Capture the cell that displays the provided text and extract its (x, y) central coordinate. 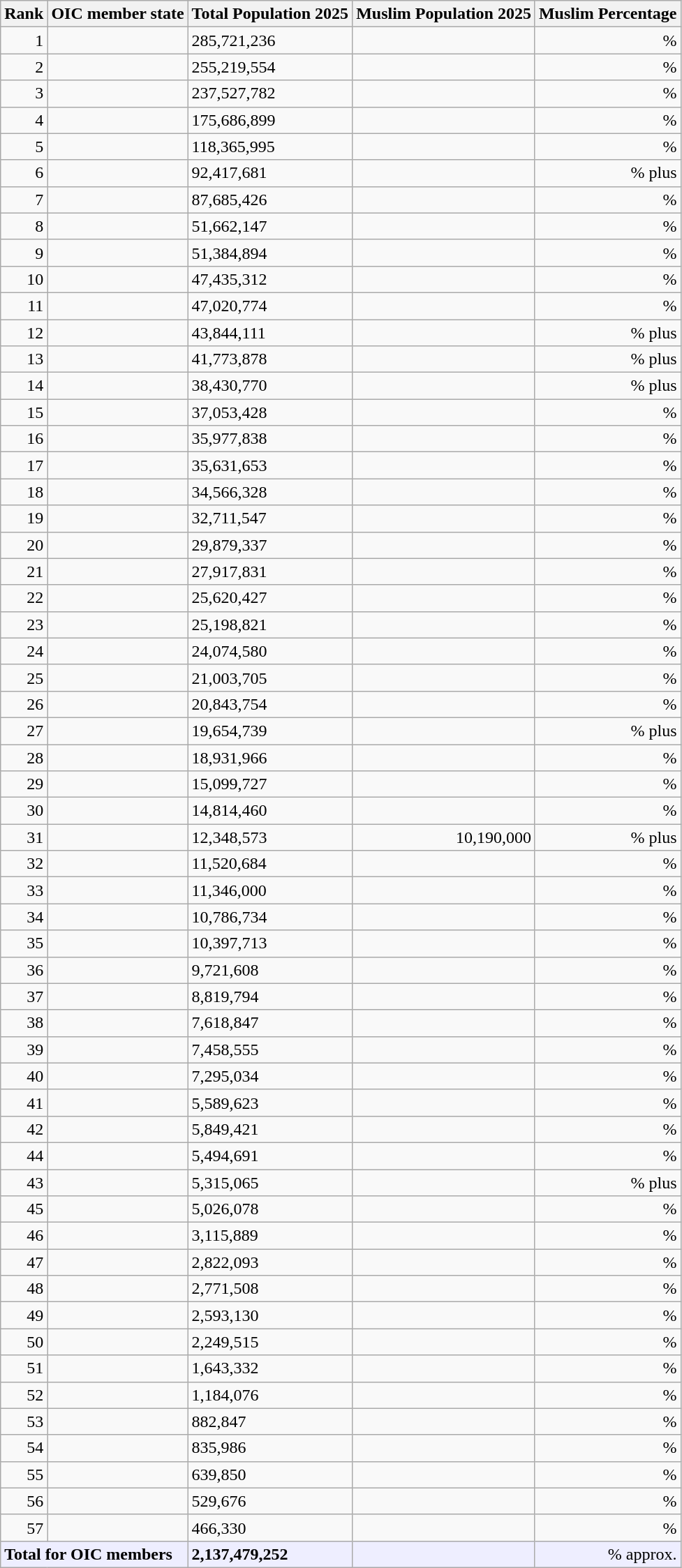
34,566,328 (270, 492)
24,074,580 (270, 651)
35,977,838 (270, 439)
Rank (24, 14)
5,026,078 (270, 1209)
1 (24, 40)
35,631,653 (270, 465)
47,435,312 (270, 279)
2,593,130 (270, 1315)
47 (24, 1262)
1,643,332 (270, 1368)
7,618,847 (270, 1023)
13 (24, 359)
15,099,727 (270, 784)
16 (24, 439)
285,721,236 (270, 40)
3 (24, 94)
5 (24, 147)
2,822,093 (270, 1262)
10,397,713 (270, 943)
30 (24, 811)
41,773,878 (270, 359)
52 (24, 1395)
25,620,427 (270, 598)
87,685,426 (270, 200)
9,721,608 (270, 970)
OIC member state (117, 14)
42 (24, 1129)
7 (24, 200)
2,249,515 (270, 1342)
1,184,076 (270, 1395)
55 (24, 1474)
18,931,966 (270, 757)
4 (24, 120)
32 (24, 864)
54 (24, 1448)
33 (24, 890)
50 (24, 1342)
37 (24, 996)
12,348,573 (270, 837)
23 (24, 625)
17 (24, 465)
10 (24, 279)
14,814,460 (270, 811)
57 (24, 1528)
10,190,000 (444, 837)
21 (24, 572)
2 (24, 67)
43 (24, 1183)
20,843,754 (270, 704)
3,115,889 (270, 1236)
32,711,547 (270, 518)
237,527,782 (270, 94)
24 (24, 651)
27,917,831 (270, 572)
Muslim Percentage (607, 14)
19,654,739 (270, 731)
11,520,684 (270, 864)
12 (24, 333)
7,458,555 (270, 1050)
25,198,821 (270, 625)
51,384,894 (270, 253)
37,053,428 (270, 412)
41 (24, 1103)
835,986 (270, 1448)
51 (24, 1368)
18 (24, 492)
2,137,479,252 (270, 1554)
31 (24, 837)
255,219,554 (270, 67)
49 (24, 1315)
11,346,000 (270, 890)
22 (24, 598)
15 (24, 412)
26 (24, 704)
5,315,065 (270, 1183)
35 (24, 943)
39 (24, 1050)
118,365,995 (270, 147)
20 (24, 545)
28 (24, 757)
10,786,734 (270, 917)
8 (24, 226)
56 (24, 1501)
53 (24, 1421)
34 (24, 917)
44 (24, 1156)
639,850 (270, 1474)
Total Population 2025 (270, 14)
7,295,034 (270, 1076)
5,849,421 (270, 1129)
5,589,623 (270, 1103)
529,676 (270, 1501)
Total for OIC members (94, 1554)
11 (24, 306)
29 (24, 784)
36 (24, 970)
466,330 (270, 1528)
29,879,337 (270, 545)
19 (24, 518)
51,662,147 (270, 226)
46 (24, 1236)
% approx. (607, 1554)
45 (24, 1209)
882,847 (270, 1421)
47,020,774 (270, 306)
8,819,794 (270, 996)
6 (24, 173)
92,417,681 (270, 173)
175,686,899 (270, 120)
40 (24, 1076)
14 (24, 386)
48 (24, 1289)
2,771,508 (270, 1289)
27 (24, 731)
5,494,691 (270, 1156)
38 (24, 1023)
9 (24, 253)
38,430,770 (270, 386)
43,844,111 (270, 333)
25 (24, 678)
21,003,705 (270, 678)
Muslim Population 2025 (444, 14)
